Extract the (x, y) coordinate from the center of the cell holding the provided text.  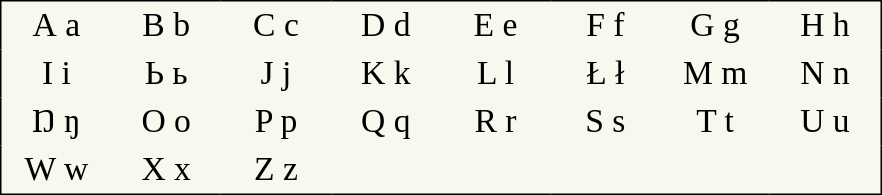
C c (276, 26)
Ł ł (605, 74)
G g (715, 26)
Z z (276, 170)
P p (276, 122)
Ь ь (166, 74)
D d (386, 26)
S s (605, 122)
H h (826, 26)
А а (56, 26)
Q q (386, 122)
Ŋ ŋ (56, 122)
N n (826, 74)
F f (605, 26)
I i (56, 74)
X x (166, 170)
U u (826, 122)
M m (715, 74)
K k (386, 74)
E e (496, 26)
W w (56, 170)
T t (715, 122)
B b (166, 26)
O o (166, 122)
R r (496, 122)
J j (276, 74)
L l (496, 74)
